Pinpoint the cell where the given text exists, returning its (X, Y) midpoint coordinate. 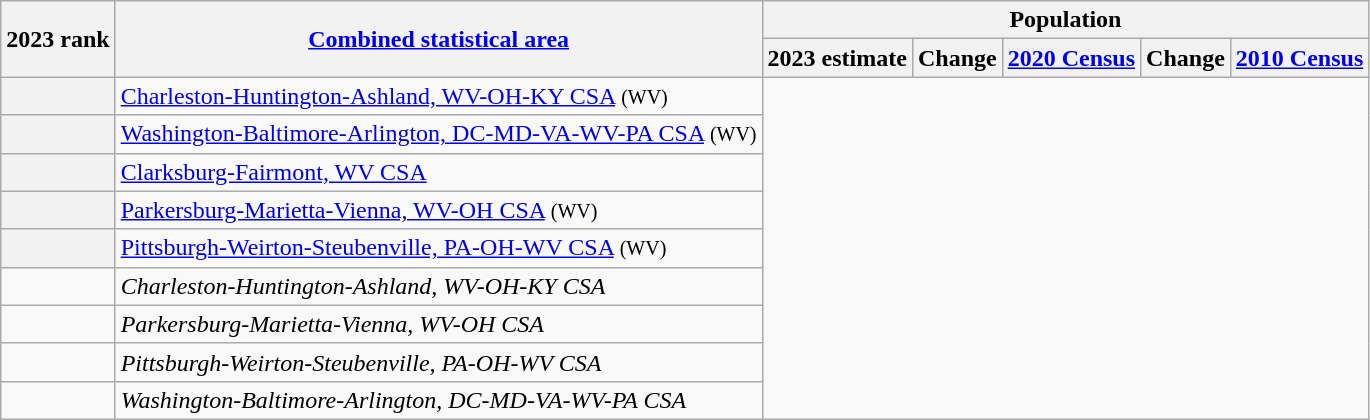
2023 rank (58, 39)
2023 estimate (837, 58)
Charleston-Huntington-Ashland, WV-OH-KY CSA (438, 286)
Washington-Baltimore-Arlington, DC-MD-VA-WV-PA CSA (WV) (438, 134)
Population (1066, 20)
Pittsburgh-Weirton-Steubenville, PA-OH-WV CSA (438, 362)
Charleston-Huntington-Ashland, WV-OH-KY CSA (WV) (438, 96)
Washington-Baltimore-Arlington, DC-MD-VA-WV-PA CSA (438, 400)
2020 Census (1071, 58)
Pittsburgh-Weirton-Steubenville, PA-OH-WV CSA (WV) (438, 248)
Parkersburg-Marietta-Vienna, WV-OH CSA (438, 324)
Clarksburg-Fairmont, WV CSA (438, 172)
Parkersburg-Marietta-Vienna, WV-OH CSA (WV) (438, 210)
Combined statistical area (438, 39)
2010 Census (1299, 58)
